Return (x, y) of the center of cell containing provided text 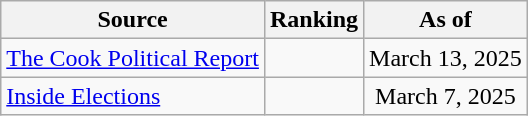
March 7, 2025 (446, 96)
The Cook Political Report (133, 58)
As of (446, 20)
Ranking (314, 20)
Source (133, 20)
March 13, 2025 (446, 58)
Inside Elections (133, 96)
